Find where the given text appears and provide that cell's center as (X, Y) coordinate. 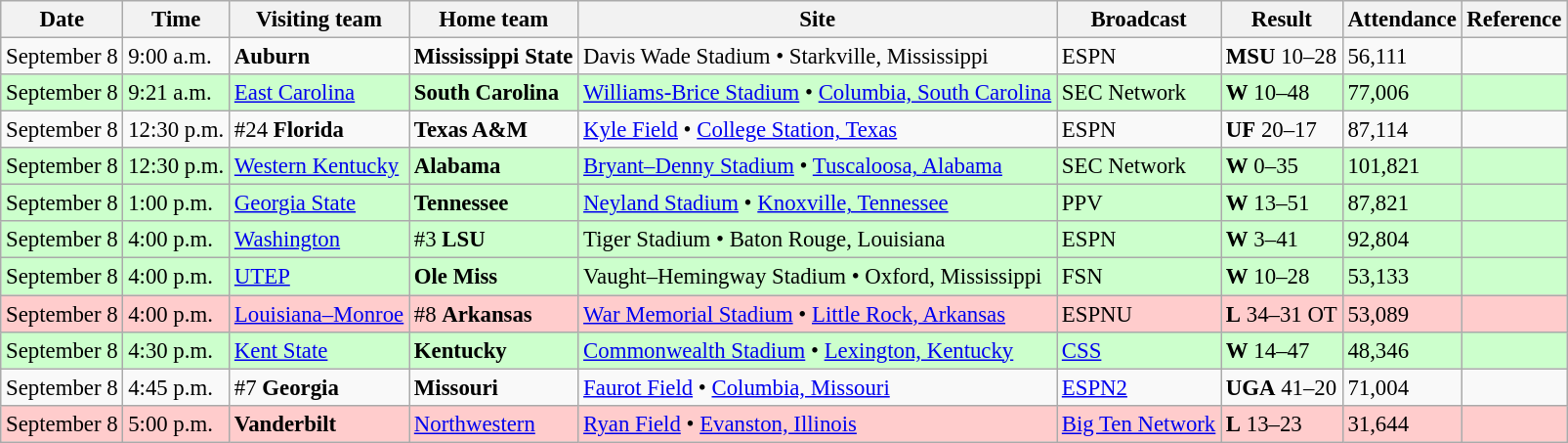
Alabama (494, 166)
Texas A&M (494, 130)
Auburn (319, 57)
77,006 (1402, 93)
CSS (1139, 350)
Time (176, 20)
Home team (494, 20)
L 13–23 (1282, 423)
Tennessee (494, 203)
Neyland Stadium • Knoxville, Tennessee (818, 203)
Williams-Brice Stadium • Columbia, South Carolina (818, 93)
4:45 p.m. (176, 387)
Ole Miss (494, 277)
Western Kentucky (319, 166)
53,089 (1402, 314)
71,004 (1402, 387)
Attendance (1402, 20)
War Memorial Stadium • Little Rock, Arkansas (818, 314)
9:21 a.m. (176, 93)
ESPNU (1139, 314)
Kyle Field • College Station, Texas (818, 130)
Vanderbilt (319, 423)
#24 Florida (319, 130)
ESPN2 (1139, 387)
Vaught–Hemingway Stadium • Oxford, Mississippi (818, 277)
Missouri (494, 387)
Tiger Stadium • Baton Rouge, Louisiana (818, 240)
31,644 (1402, 423)
87,114 (1402, 130)
Davis Wade Stadium • Starkville, Mississippi (818, 57)
#8 Arkansas (494, 314)
South Carolina (494, 93)
Kentucky (494, 350)
48,346 (1402, 350)
W 10–28 (1282, 277)
Kent State (319, 350)
Broadcast (1139, 20)
#7 Georgia (319, 387)
W 10–48 (1282, 93)
Result (1282, 20)
Commonwealth Stadium • Lexington, Kentucky (818, 350)
87,821 (1402, 203)
5:00 p.m. (176, 423)
W 13–51 (1282, 203)
UGA 41–20 (1282, 387)
UTEP (319, 277)
Ryan Field • Evanston, Illinois (818, 423)
Site (818, 20)
56,111 (1402, 57)
9:00 a.m. (176, 57)
1:00 p.m. (176, 203)
Northwestern (494, 423)
Visiting team (319, 20)
W 0–35 (1282, 166)
PPV (1139, 203)
Georgia State (319, 203)
Date (63, 20)
L 34–31 OT (1282, 314)
4:30 p.m. (176, 350)
53,133 (1402, 277)
92,804 (1402, 240)
#3 LSU (494, 240)
Faurot Field • Columbia, Missouri (818, 387)
Washington (319, 240)
East Carolina (319, 93)
MSU 10–28 (1282, 57)
FSN (1139, 277)
W 3–41 (1282, 240)
Mississippi State (494, 57)
W 14–47 (1282, 350)
101,821 (1402, 166)
Reference (1514, 20)
Louisiana–Monroe (319, 314)
Bryant–Denny Stadium • Tuscaloosa, Alabama (818, 166)
UF 20–17 (1282, 130)
Big Ten Network (1139, 423)
